Output the [X, Y] coordinate of the center of the cell containing the given text.  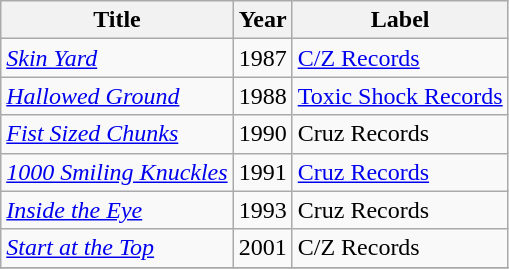
Skin Yard [117, 58]
Start at the Top [117, 248]
Title [117, 20]
1993 [262, 210]
1990 [262, 134]
Fist Sized Chunks [117, 134]
1000 Smiling Knuckles [117, 172]
2001 [262, 248]
1991 [262, 172]
1987 [262, 58]
Inside the Eye [117, 210]
1988 [262, 96]
Hallowed Ground [117, 96]
Label [400, 20]
Year [262, 20]
Toxic Shock Records [400, 96]
